Identify which cell holds the provided text, then report its (x, y) central coordinate. 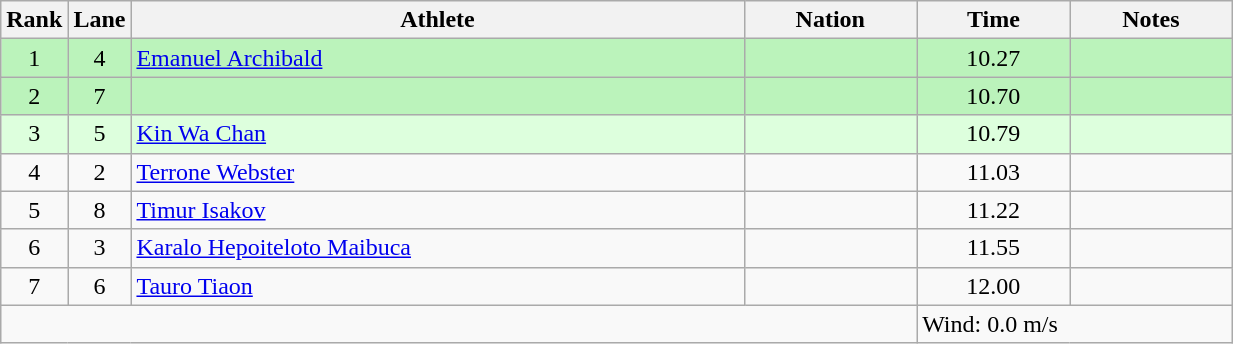
1 (34, 58)
Notes (1151, 20)
10.27 (994, 58)
Lane (100, 20)
Wind: 0.0 m/s (1074, 324)
8 (100, 210)
Emanuel Archibald (438, 58)
Time (994, 20)
12.00 (994, 286)
11.55 (994, 248)
Karalo Hepoiteloto Maibuca (438, 248)
Nation (830, 20)
Terrone Webster (438, 172)
Tauro Tiaon (438, 286)
Kin Wa Chan (438, 134)
10.79 (994, 134)
Athlete (438, 20)
11.03 (994, 172)
Rank (34, 20)
10.70 (994, 96)
Timur Isakov (438, 210)
11.22 (994, 210)
